Search for the cell housing the specified text and yield its (x, y) center coordinate. 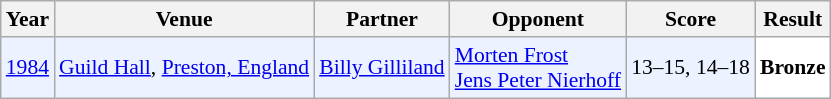
Result (793, 19)
1984 (28, 68)
Guild Hall, Preston, England (184, 68)
13–15, 14–18 (690, 68)
Score (690, 19)
Venue (184, 19)
Bronze (793, 68)
Billy Gilliland (382, 68)
Year (28, 19)
Partner (382, 19)
Opponent (538, 19)
Morten Frost Jens Peter Nierhoff (538, 68)
